Return the [x, y] coordinate for the center point of the cell that contains the specified text.  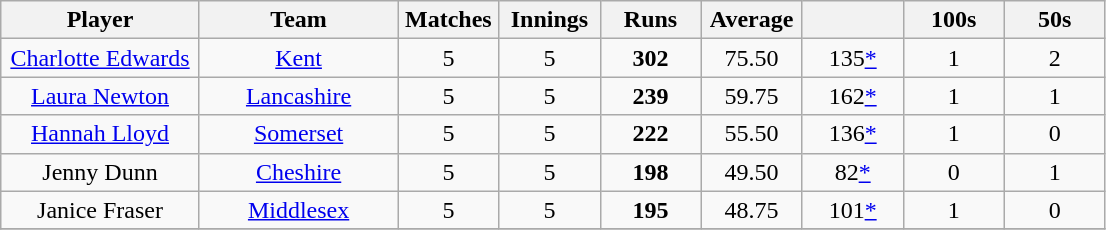
Kent [298, 58]
75.50 [752, 58]
Innings [550, 20]
195 [650, 210]
Janice Fraser [100, 210]
162* [852, 96]
Charlotte Edwards [100, 58]
Somerset [298, 134]
49.50 [752, 172]
222 [650, 134]
136* [852, 134]
2 [1054, 58]
48.75 [752, 210]
198 [650, 172]
55.50 [752, 134]
Lancashire [298, 96]
59.75 [752, 96]
239 [650, 96]
Player [100, 20]
302 [650, 58]
Middlesex [298, 210]
Jenny Dunn [100, 172]
Hannah Lloyd [100, 134]
Team [298, 20]
82* [852, 172]
50s [1054, 20]
Cheshire [298, 172]
Matches [448, 20]
Runs [650, 20]
Average [752, 20]
135* [852, 58]
Laura Newton [100, 96]
101* [852, 210]
100s [954, 20]
